Identify which cell holds the provided text, then report its (x, y) central coordinate. 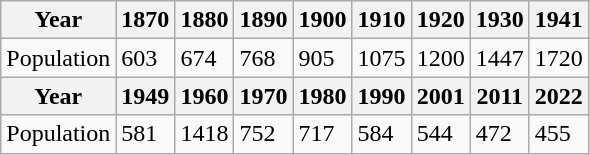
2001 (440, 96)
584 (382, 134)
1200 (440, 58)
603 (146, 58)
455 (558, 134)
1970 (264, 96)
1900 (322, 20)
544 (440, 134)
905 (322, 58)
1880 (204, 20)
1870 (146, 20)
1720 (558, 58)
1075 (382, 58)
1447 (500, 58)
1890 (264, 20)
472 (500, 134)
2022 (558, 96)
717 (322, 134)
581 (146, 134)
752 (264, 134)
1941 (558, 20)
1960 (204, 96)
1910 (382, 20)
1418 (204, 134)
1990 (382, 96)
1930 (500, 20)
1920 (440, 20)
768 (264, 58)
1949 (146, 96)
1980 (322, 96)
674 (204, 58)
2011 (500, 96)
